Provide the (X, Y) coordinate of the cell's center where the given text is located.  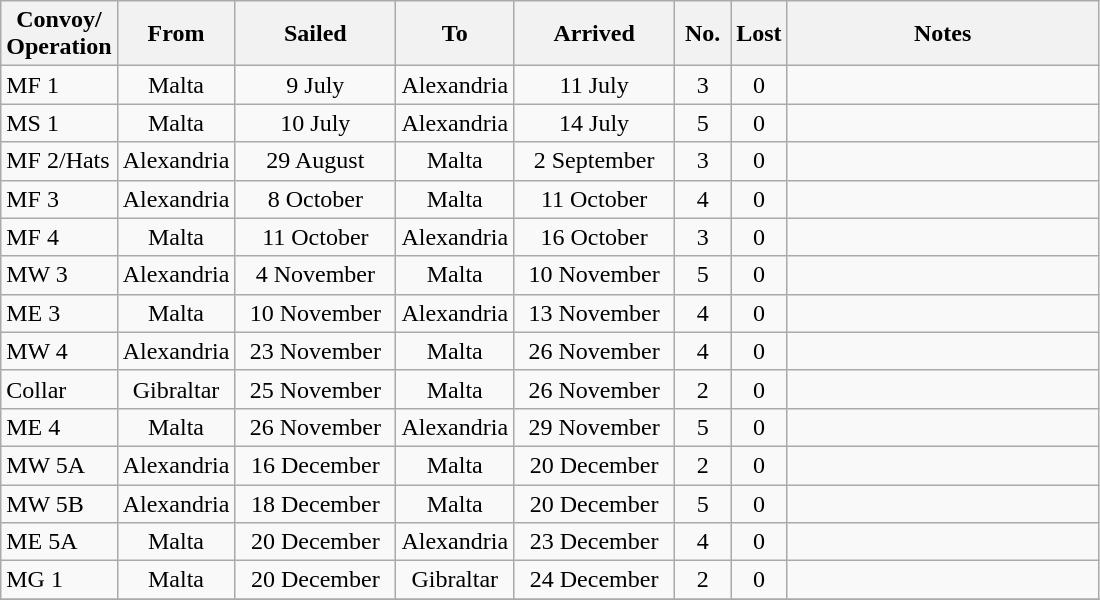
Sailed (316, 34)
ME 5A (59, 542)
Collar (59, 389)
29 August (316, 161)
MF 3 (59, 199)
2 September (594, 161)
4 November (316, 275)
Arrived (594, 34)
MG 1 (59, 580)
MS 1 (59, 123)
8 October (316, 199)
14 July (594, 123)
13 November (594, 313)
Convoy/Operation (59, 34)
No. (703, 34)
11 July (594, 85)
To (455, 34)
Notes (942, 34)
10 July (316, 123)
MF 2/Hats (59, 161)
ME 3 (59, 313)
25 November (316, 389)
23 November (316, 351)
From (176, 34)
24 December (594, 580)
9 July (316, 85)
16 December (316, 465)
MW 5A (59, 465)
Lost (759, 34)
MF 1 (59, 85)
MW 5B (59, 503)
MW 4 (59, 351)
29 November (594, 427)
ME 4 (59, 427)
18 December (316, 503)
MW 3 (59, 275)
16 October (594, 237)
23 December (594, 542)
MF 4 (59, 237)
